Locate the cell with the specified text and output its (x, y) center coordinate. 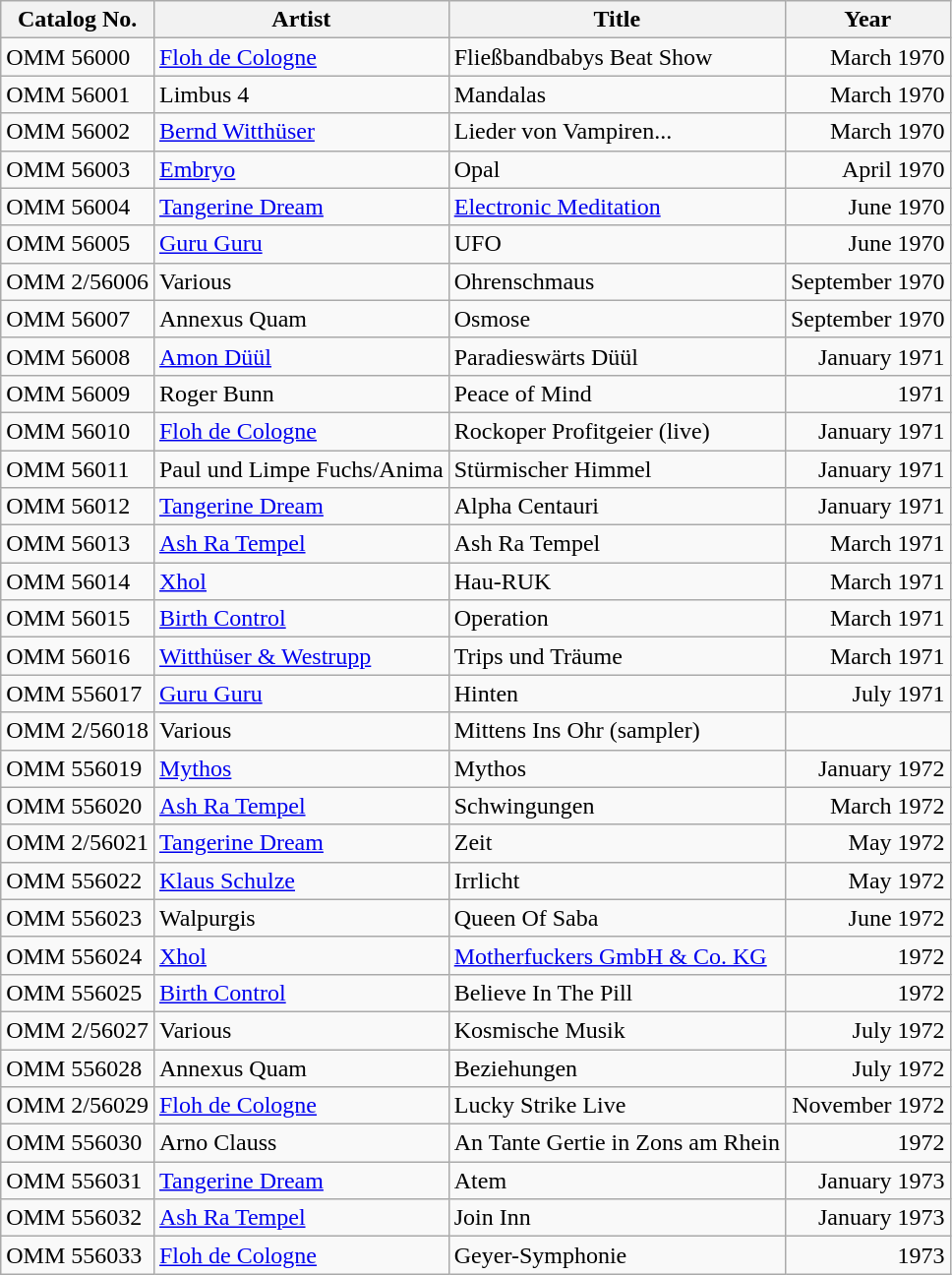
Bernd Witthüser (301, 132)
OMM 56001 (78, 94)
Paradieswärts Düül (617, 356)
Kosmische Musik (617, 1030)
OMM 56005 (78, 244)
OMM 56012 (78, 507)
OMM 556020 (78, 806)
OMM 56016 (78, 656)
Embryo (301, 169)
OMM 556023 (78, 918)
Osmose (617, 319)
OMM 56003 (78, 169)
Geyer-Symphonie (617, 1255)
Beziehungen (617, 1067)
Atem (617, 1181)
Limbus 4 (301, 94)
Join Inn (617, 1218)
Arno Clauss (301, 1143)
Walpurgis (301, 918)
OMM 56011 (78, 469)
Hinten (617, 694)
Fließbandbabys Beat Show (617, 57)
OMM 556028 (78, 1067)
Artist (301, 20)
OMM 56008 (78, 356)
Paul und Limpe Fuchs/Anima (301, 469)
Mandalas (617, 94)
Hau-RUK (617, 581)
OMM 556019 (78, 768)
Rockoper Profitgeier (live) (617, 431)
Queen Of Saba (617, 918)
OMM 56010 (78, 431)
Year (867, 20)
Schwingungen (617, 806)
OMM 556017 (78, 694)
OMM 2/56021 (78, 843)
Mittens Ins Ohr (sampler) (617, 731)
OMM 56015 (78, 619)
Trips und Träume (617, 656)
1971 (867, 394)
Irrlicht (617, 880)
Alpha Centauri (617, 507)
OMM 56009 (78, 394)
January 1972 (867, 768)
1973 (867, 1255)
Ohrenschmaus (617, 281)
OMM 556031 (78, 1181)
Witthüser & Westrupp (301, 656)
November 1972 (867, 1106)
Electronic Meditation (617, 207)
OMM 56014 (78, 581)
OMM 556025 (78, 993)
Amon Düül (301, 356)
Stürmischer Himmel (617, 469)
OMM 556032 (78, 1218)
Zeit (617, 843)
Believe In The Pill (617, 993)
Roger Bunn (301, 394)
OMM 556030 (78, 1143)
OMM 556033 (78, 1255)
OMM 56004 (78, 207)
Catalog No. (78, 20)
OMM 56007 (78, 319)
June 1972 (867, 918)
OMM 56013 (78, 544)
Opal (617, 169)
OMM 56000 (78, 57)
OMM 2/56027 (78, 1030)
Klaus Schulze (301, 880)
Peace of Mind (617, 394)
An Tante Gertie in Zons am Rhein (617, 1143)
OMM 2/56006 (78, 281)
OMM 56002 (78, 132)
Lucky Strike Live (617, 1106)
July 1971 (867, 694)
Lieder von Vampiren... (617, 132)
Motherfuckers GmbH & Co. KG (617, 955)
Operation (617, 619)
UFO (617, 244)
April 1970 (867, 169)
Title (617, 20)
OMM 556024 (78, 955)
March 1972 (867, 806)
OMM 2/56018 (78, 731)
OMM 2/56029 (78, 1106)
OMM 556022 (78, 880)
